Capture the cell that displays the provided text and extract its [X, Y] central coordinate. 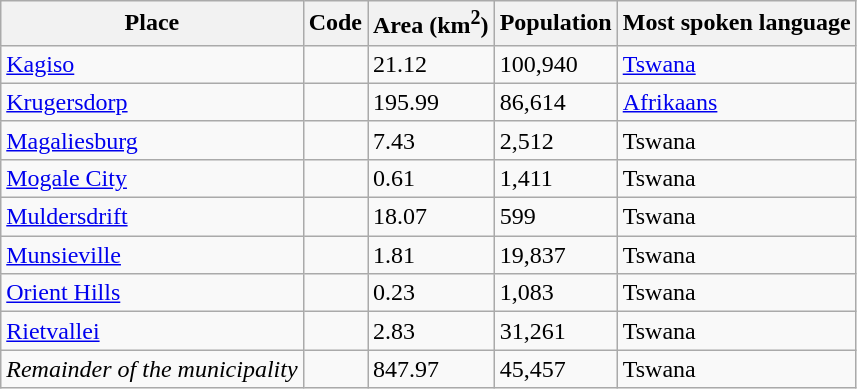
21.12 [432, 64]
Krugersdorp [152, 102]
31,261 [556, 331]
847.97 [432, 369]
0.61 [432, 178]
0.23 [432, 293]
Code [335, 24]
45,457 [556, 369]
Magaliesburg [152, 140]
2,512 [556, 140]
2.83 [432, 331]
1,083 [556, 293]
599 [556, 217]
Kagiso [152, 64]
18.07 [432, 217]
Mogale City [152, 178]
7.43 [432, 140]
Place [152, 24]
86,614 [556, 102]
Most spoken language [736, 24]
195.99 [432, 102]
100,940 [556, 64]
Muldersdrift [152, 217]
Afrikaans [736, 102]
Munsieville [152, 255]
Rietvallei [152, 331]
Orient Hills [152, 293]
Remainder of the municipality [152, 369]
Population [556, 24]
Area (km2) [432, 24]
1,411 [556, 178]
19,837 [556, 255]
1.81 [432, 255]
